Pinpoint the cell where the given text exists, returning its (X, Y) midpoint coordinate. 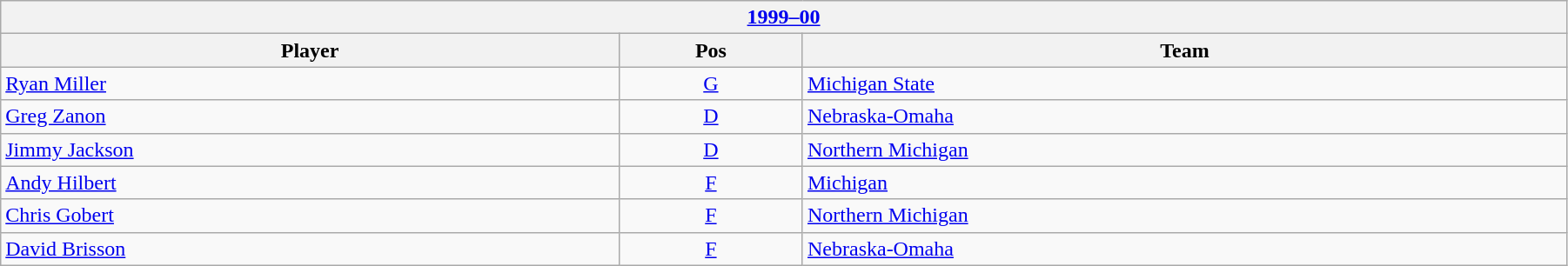
Chris Gobert (310, 216)
Andy Hilbert (310, 183)
David Brisson (310, 249)
Ryan Miller (310, 83)
Jimmy Jackson (310, 150)
Player (310, 50)
1999–00 (784, 17)
Greg Zanon (310, 116)
Pos (710, 50)
G (710, 83)
Team (1184, 50)
Michigan (1184, 183)
Michigan State (1184, 83)
